Scan for the cell matching the given text and deliver its (X, Y) coordinate at center. 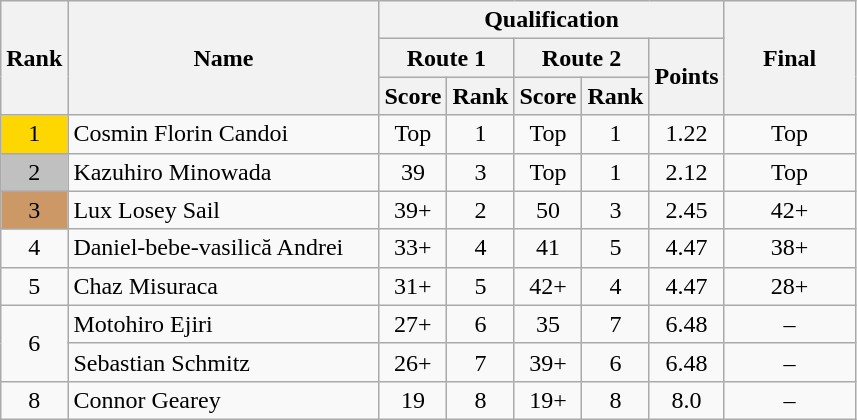
Kazuhiro Minowada (224, 172)
Cosmin Florin Candoi (224, 134)
26+ (413, 362)
Route 2 (582, 58)
Final (790, 58)
31+ (413, 286)
Qualification (552, 20)
39 (413, 172)
41 (548, 248)
38+ (790, 248)
19 (413, 400)
2.45 (686, 210)
Connor Gearey (224, 400)
Points (686, 77)
Name (224, 58)
Lux Losey Sail (224, 210)
Chaz Misuraca (224, 286)
27+ (413, 324)
28+ (790, 286)
50 (548, 210)
8.0 (686, 400)
19+ (548, 400)
Sebastian Schmitz (224, 362)
Route 1 (446, 58)
33+ (413, 248)
1.22 (686, 134)
35 (548, 324)
Daniel-bebe-vasilică Andrei (224, 248)
2.12 (686, 172)
Motohiro Ejiri (224, 324)
